Return the [x, y] coordinate for the center point of the cell that contains the specified text.  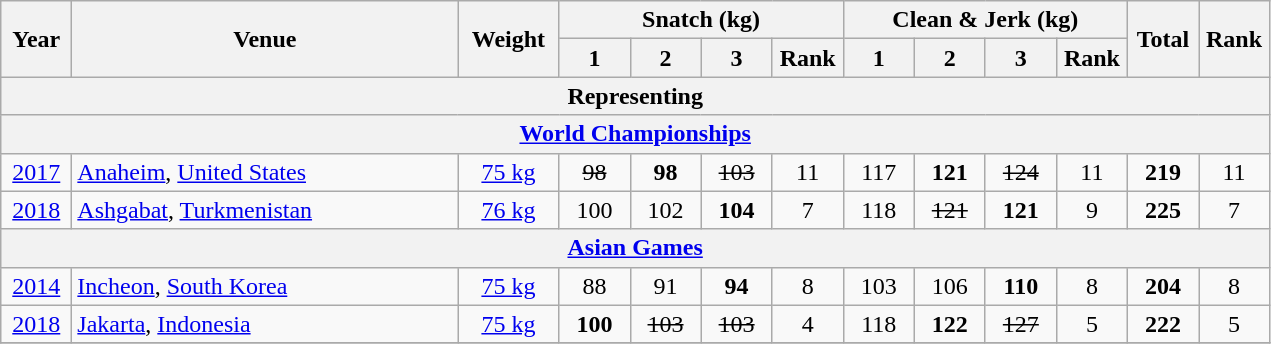
Weight [508, 39]
102 [666, 210]
124 [1020, 172]
Asian Games [636, 248]
Venue [265, 39]
Anaheim, United States [265, 172]
Year [36, 39]
4 [808, 324]
76 kg [508, 210]
225 [1162, 210]
91 [666, 286]
Incheon, South Korea [265, 286]
Clean & Jerk (kg) [985, 20]
117 [878, 172]
2014 [36, 286]
World Championships [636, 134]
Total [1162, 39]
110 [1020, 286]
Jakarta, Indonesia [265, 324]
204 [1162, 286]
219 [1162, 172]
222 [1162, 324]
94 [736, 286]
88 [594, 286]
104 [736, 210]
2017 [36, 172]
Representing [636, 96]
122 [950, 324]
Ashgabat, Turkmenistan [265, 210]
106 [950, 286]
Snatch (kg) [701, 20]
127 [1020, 324]
9 [1092, 210]
